Locate the cell with the specified text and output its (X, Y) center coordinate. 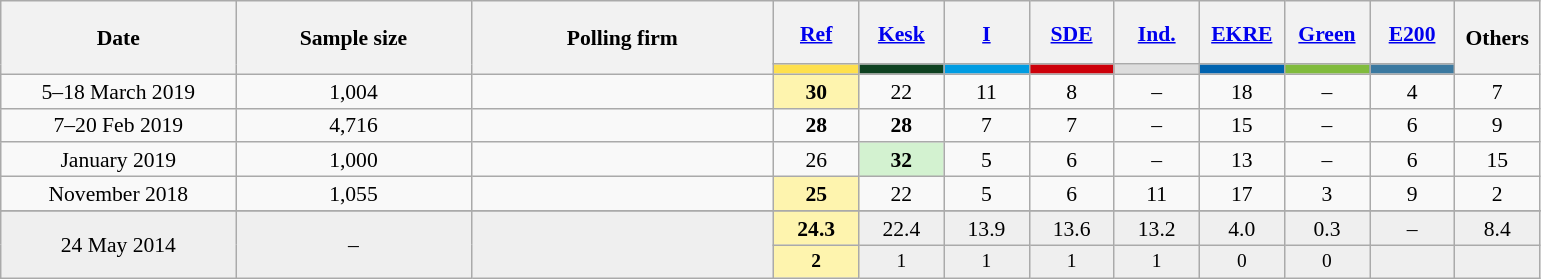
22.4 (902, 228)
Kesk (902, 32)
30 (816, 91)
1,055 (354, 194)
24.3 (816, 228)
SDE (1072, 32)
13.2 (1156, 228)
4 (1412, 91)
EKRE (1242, 32)
13.9 (986, 228)
26 (816, 160)
January 2019 (118, 160)
Others (1498, 38)
4,716 (354, 125)
Green (1326, 32)
Date (118, 38)
13 (1242, 160)
4.0 (1242, 228)
7–20 Feb 2019 (118, 125)
E200 (1412, 32)
November 2018 (118, 194)
Ind. (1156, 32)
1,004 (354, 91)
8.4 (1498, 228)
I (986, 32)
Sample size (354, 38)
5–18 March 2019 (118, 91)
17 (1242, 194)
8 (1072, 91)
Ref (816, 32)
25 (816, 194)
13.6 (1072, 228)
Polling firm (622, 38)
1,000 (354, 160)
24 May 2014 (118, 244)
0.3 (1326, 228)
3 (1326, 194)
18 (1242, 91)
32 (902, 160)
